Pinpoint the cell where the given text exists, returning its [x, y] midpoint coordinate. 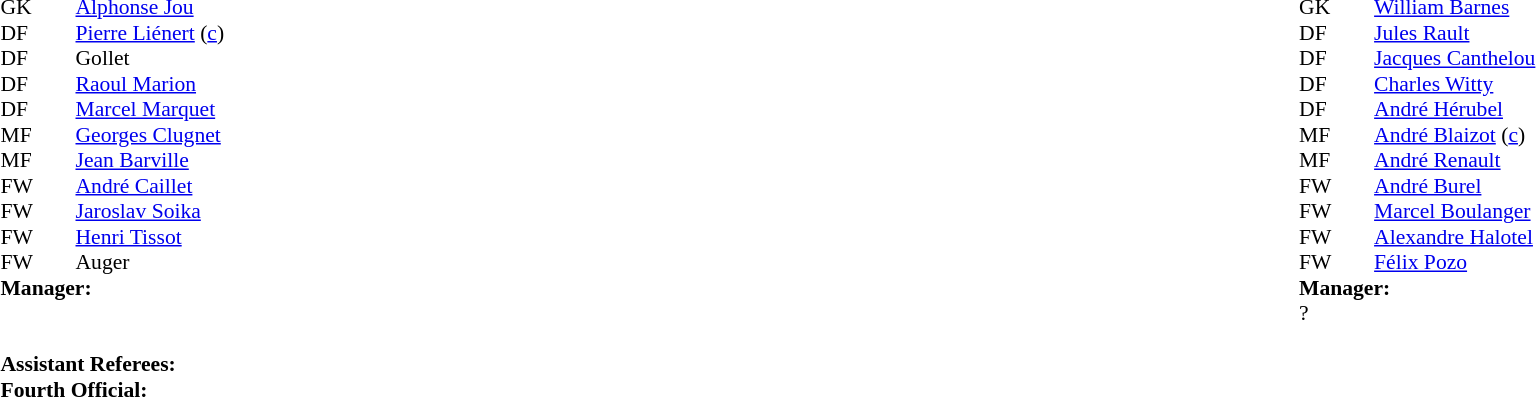
Gollet [150, 59]
Henri Tissot [150, 237]
Marcel Boulanger [1454, 211]
Georges Clugnet [150, 135]
André Renault [1454, 161]
Jean Barville [150, 161]
André Caillet [150, 186]
Jacques Canthelou [1454, 59]
? [1417, 313]
Auger [150, 263]
Jaroslav Soika [150, 211]
Charles Witty [1454, 84]
Félix Pozo [1454, 263]
Raoul Marion [150, 84]
André Blaizot (c) [1454, 135]
Pierre Liénert (c) [150, 33]
Marcel Marquet [150, 109]
Jules Rault [1454, 33]
Alexandre Halotel [1454, 237]
André Hérubel [1454, 109]
André Burel [1454, 186]
